Output the (x, y) coordinate of the center of the cell containing the given text.  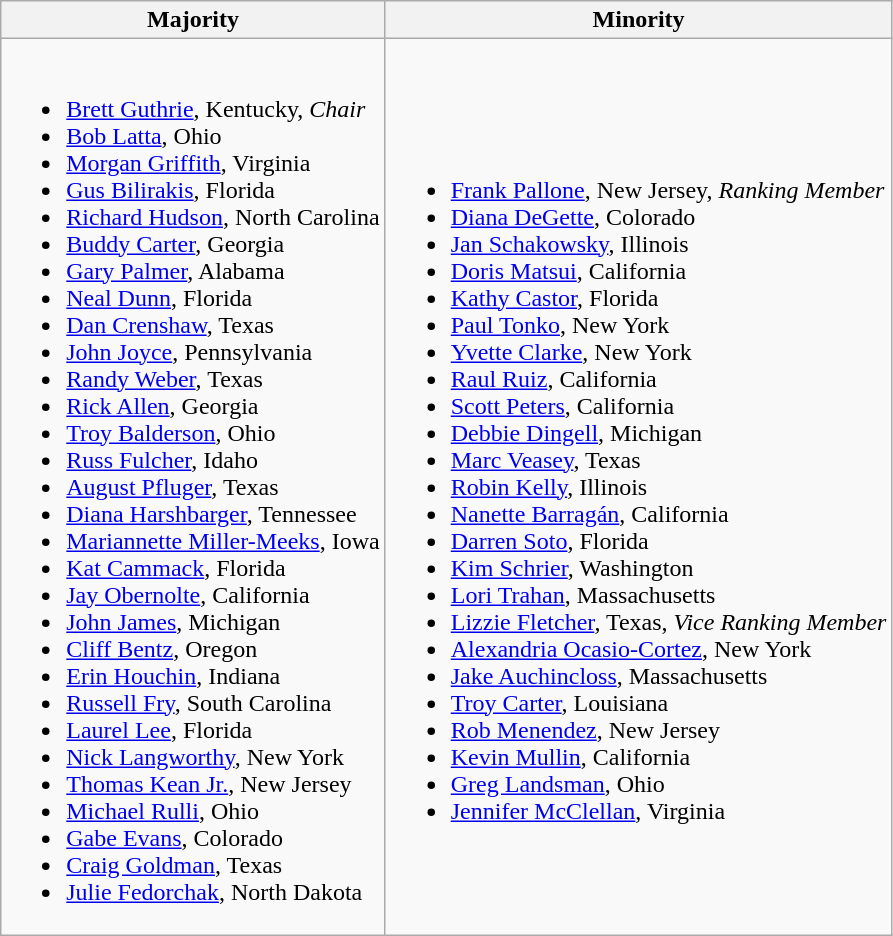
Minority (638, 20)
Majority (193, 20)
